Extract the [X, Y] coordinate from the center of the cell holding the provided text.  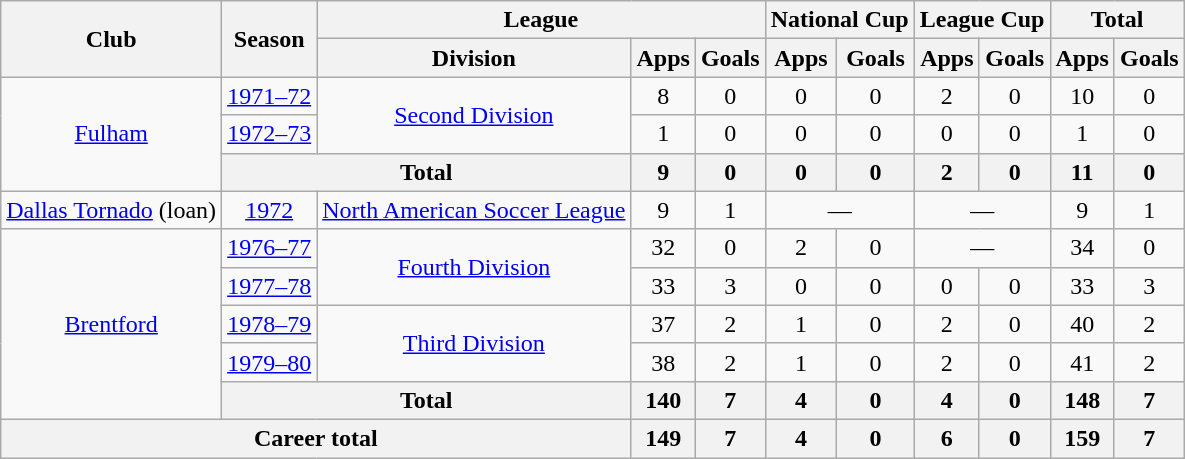
32 [663, 248]
Fulham [112, 134]
8 [663, 96]
6 [946, 438]
Third Division [474, 343]
1979–80 [270, 362]
Division [474, 58]
Dallas Tornado (loan) [112, 210]
159 [1082, 438]
38 [663, 362]
Club [112, 39]
1972 [270, 210]
149 [663, 438]
41 [1082, 362]
37 [663, 324]
148 [1082, 400]
1978–79 [270, 324]
40 [1082, 324]
1976–77 [270, 248]
1971–72 [270, 96]
Career total [316, 438]
Brentford [112, 324]
34 [1082, 248]
140 [663, 400]
League [541, 20]
10 [1082, 96]
Season [270, 39]
1972–73 [270, 134]
League Cup [982, 20]
Second Division [474, 115]
North American Soccer League [474, 210]
Fourth Division [474, 267]
1977–78 [270, 286]
National Cup [840, 20]
11 [1082, 172]
